Scan for the cell matching the given text and deliver its (x, y) coordinate at center. 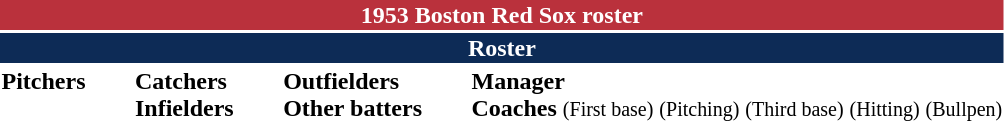
1953 Boston Red Sox roster (502, 15)
Roster (502, 48)
